Capture the cell that displays the provided text and extract its [X, Y] central coordinate. 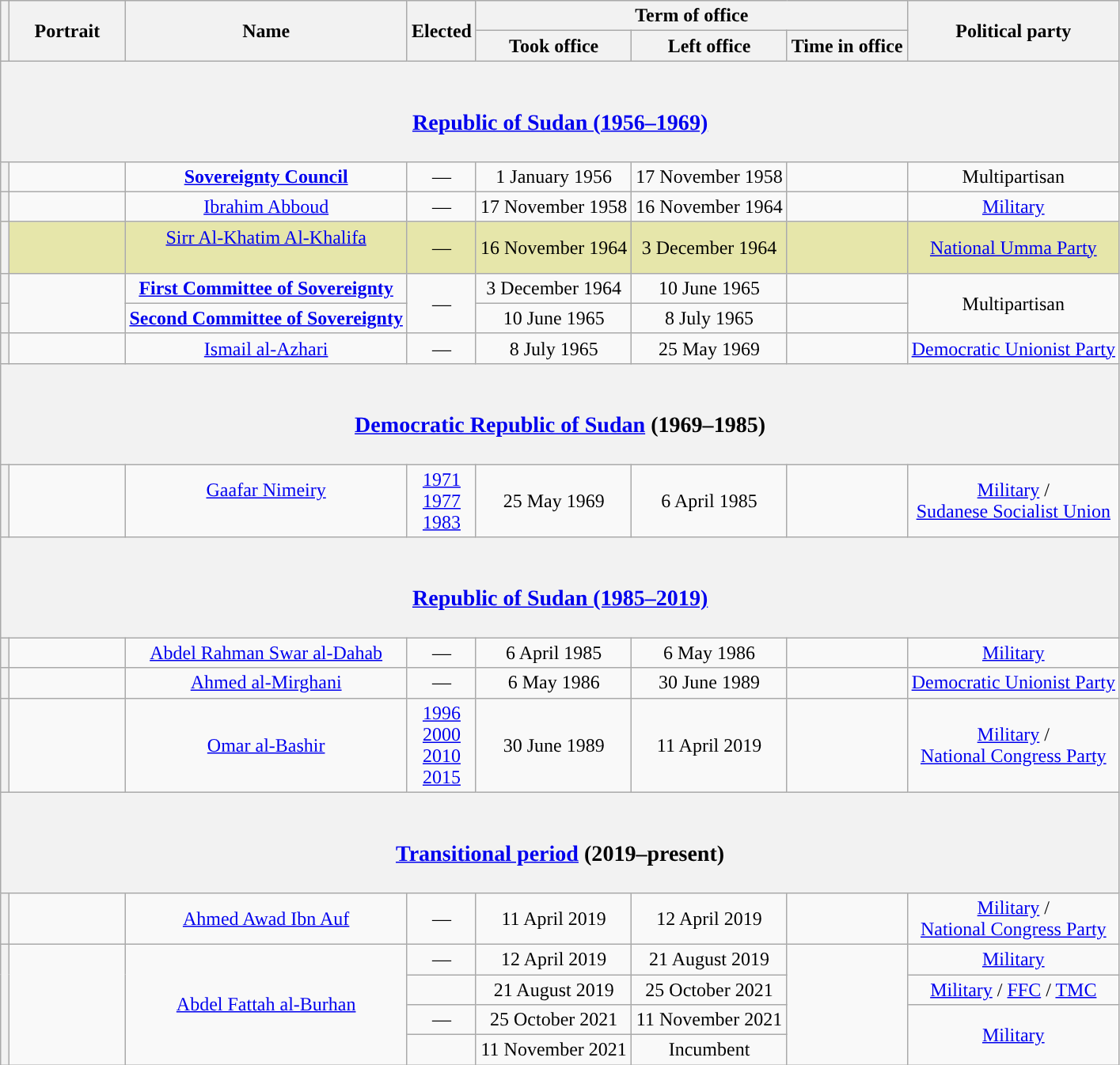
Transitional period (2019–present) [560, 842]
Political party [1013, 31]
Term of office [692, 16]
Ibrahim Abboud [266, 207]
Gaafar Nimeiry [266, 501]
First Committee of Sovereignty [266, 288]
Omar al-Bashir [266, 745]
197119771983 [442, 501]
Democratic Republic of Sudan (1969–1985) [560, 413]
1996200020102015 [442, 745]
1 January 1956 [553, 176]
Took office [553, 46]
Sovereignty Council [266, 176]
Ahmed Awad Ibn Auf [266, 918]
Abdel Fattah al-Burhan [266, 1004]
National Umma Party [1013, 247]
Left office [709, 46]
Military / Sudanese Socialist Union [1013, 501]
Ahmed al-Mirghani [266, 683]
Elected [442, 31]
Second Committee of Sovereignty [266, 318]
Republic of Sudan (1985–2019) [560, 587]
Abdel Rahman Swar al-Dahab [266, 653]
Incumbent [709, 1050]
Sirr Al-Khatim Al-Khalifa [266, 247]
Name [266, 31]
Portrait [67, 31]
Time in office [847, 46]
Military / FFC / TMC [1013, 990]
Ismail al-Azhari [266, 348]
Republic of Sudan (1956–1969) [560, 111]
